Return the (X, Y) coordinate for the center point of the cell that contains the specified text.  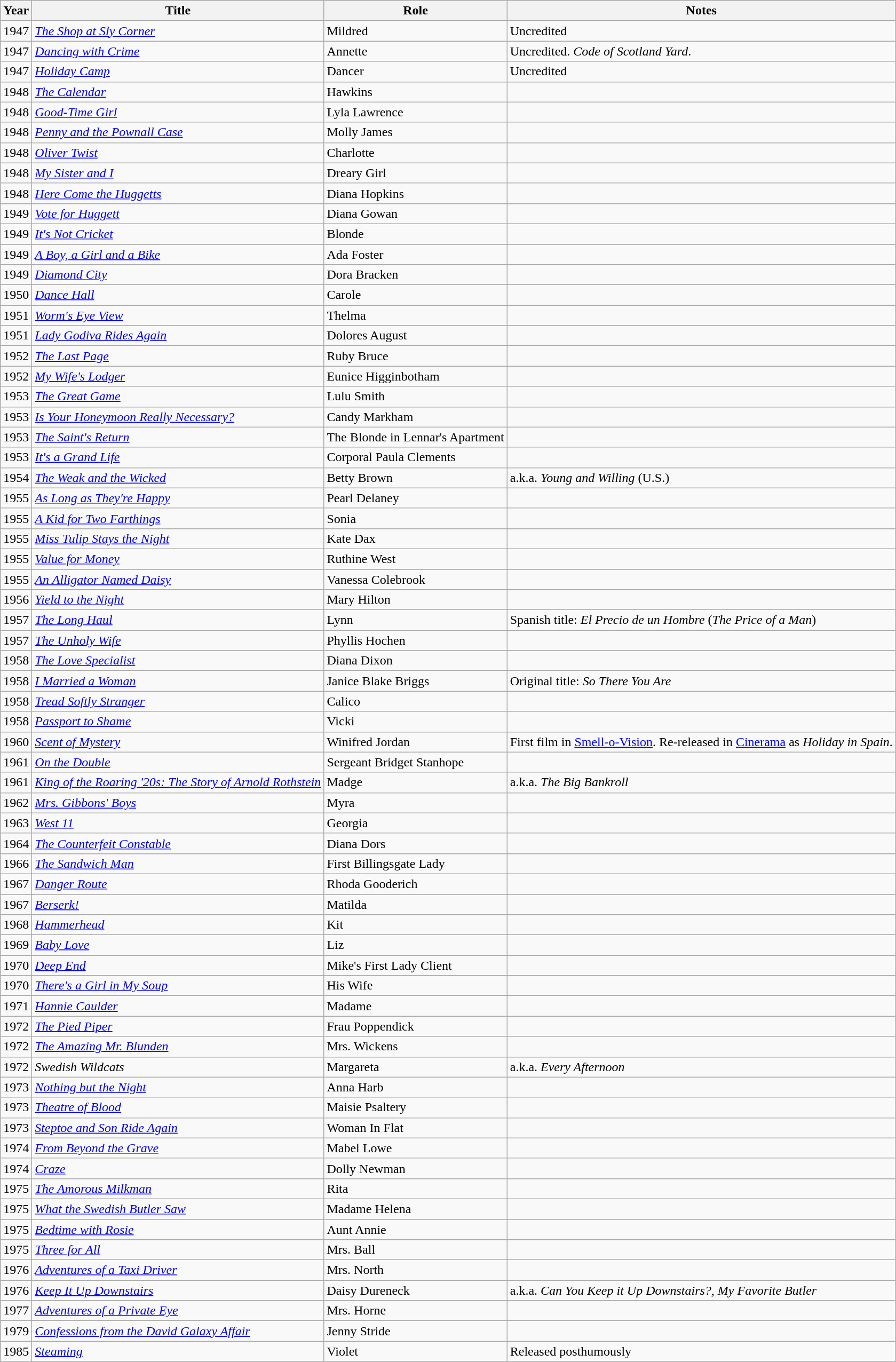
Diamond City (178, 275)
1954 (16, 478)
The Long Haul (178, 620)
1968 (16, 925)
Vanessa Colebrook (415, 579)
His Wife (415, 986)
Diana Gowan (415, 213)
a.k.a. Every Afternoon (701, 1067)
Mrs. Horne (415, 1311)
Myra (415, 803)
Value for Money (178, 559)
The Calendar (178, 92)
West 11 (178, 823)
Lyla Lawrence (415, 112)
Lynn (415, 620)
Is Your Honeymoon Really Necessary? (178, 417)
Diana Dixon (415, 661)
Role (415, 11)
Dolores August (415, 336)
1964 (16, 843)
Mary Hilton (415, 600)
Anna Harb (415, 1087)
Oliver Twist (178, 153)
The Last Page (178, 356)
Dancer (415, 72)
Mrs. Gibbons' Boys (178, 803)
Mrs. Ball (415, 1250)
Aunt Annie (415, 1229)
a.k.a. Can You Keep it Up Downstairs?, My Favorite Butler (701, 1290)
The Counterfeit Constable (178, 843)
As Long as They're Happy (178, 498)
Molly James (415, 132)
Thelma (415, 315)
Original title: So There You Are (701, 681)
Released posthumously (701, 1351)
Worm's Eye View (178, 315)
Notes (701, 11)
A Kid for Two Farthings (178, 518)
The Pied Piper (178, 1026)
1985 (16, 1351)
Lulu Smith (415, 397)
Spanish title: El Precio de un Hombre (The Price of a Man) (701, 620)
Dancing with Crime (178, 51)
Madge (415, 782)
Mrs. Wickens (415, 1047)
1977 (16, 1311)
Dreary Girl (415, 173)
1956 (16, 600)
Kit (415, 925)
Mildred (415, 31)
There's a Girl in My Soup (178, 986)
Steptoe and Son Ride Again (178, 1128)
Diana Hopkins (415, 193)
Tread Softly Stranger (178, 701)
Hawkins (415, 92)
Janice Blake Briggs (415, 681)
The Amazing Mr. Blunden (178, 1047)
1979 (16, 1331)
Dance Hall (178, 295)
1960 (16, 742)
Swedish Wildcats (178, 1067)
Miss Tulip Stays the Night (178, 539)
1950 (16, 295)
Madame Helena (415, 1209)
Yield to the Night (178, 600)
The Saint's Return (178, 437)
Woman In Flat (415, 1128)
a.k.a. Young and Willing (U.S.) (701, 478)
King of the Roaring '20s: The Story of Arnold Rothstein (178, 782)
1971 (16, 1006)
The Amorous Milkman (178, 1189)
I Married a Woman (178, 681)
Liz (415, 945)
Scent of Mystery (178, 742)
Adventures of a Private Eye (178, 1311)
The Blonde in Lennar's Apartment (415, 437)
Carole (415, 295)
Three for All (178, 1250)
Diana Dors (415, 843)
Georgia (415, 823)
From Beyond the Grave (178, 1148)
Here Come the Huggetts (178, 193)
Jenny Stride (415, 1331)
Dolly Newman (415, 1168)
Confessions from the David Galaxy Affair (178, 1331)
Maisie Psaltery (415, 1107)
An Alligator Named Daisy (178, 579)
Nothing but the Night (178, 1087)
Ruby Bruce (415, 356)
Holiday Camp (178, 72)
a.k.a. The Big Bankroll (701, 782)
My Wife's Lodger (178, 376)
Mrs. North (415, 1270)
Ada Foster (415, 255)
Margareta (415, 1067)
Steaming (178, 1351)
1969 (16, 945)
Adventures of a Taxi Driver (178, 1270)
The Love Specialist (178, 661)
Betty Brown (415, 478)
A Boy, a Girl and a Bike (178, 255)
Pearl Delaney (415, 498)
1963 (16, 823)
First Billingsgate Lady (415, 864)
The Sandwich Man (178, 864)
Berserk! (178, 905)
The Weak and the Wicked (178, 478)
Theatre of Blood (178, 1107)
Vote for Huggett (178, 213)
Calico (415, 701)
Sonia (415, 518)
The Shop at Sly Corner (178, 31)
Charlotte (415, 153)
Hannie Caulder (178, 1006)
Annette (415, 51)
Eunice Higginbotham (415, 376)
Craze (178, 1168)
Hammerhead (178, 925)
Uncredited. Code of Scotland Yard. (701, 51)
Violet (415, 1351)
Blonde (415, 234)
Penny and the Pownall Case (178, 132)
Good-Time Girl (178, 112)
Year (16, 11)
Keep It Up Downstairs (178, 1290)
Passport to Shame (178, 722)
Matilda (415, 905)
Ruthine West (415, 559)
Vicki (415, 722)
Lady Godiva Rides Again (178, 336)
Dora Bracken (415, 275)
It's Not Cricket (178, 234)
Bedtime with Rosie (178, 1229)
1962 (16, 803)
Phyllis Hochen (415, 640)
Mike's First Lady Client (415, 965)
Mabel Lowe (415, 1148)
Rita (415, 1189)
Sergeant Bridget Stanhope (415, 762)
My Sister and I (178, 173)
The Great Game (178, 397)
Danger Route (178, 884)
Daisy Dureneck (415, 1290)
Rhoda Gooderich (415, 884)
Winifred Jordan (415, 742)
The Unholy Wife (178, 640)
Madame (415, 1006)
Corporal Paula Clements (415, 457)
Kate Dax (415, 539)
Frau Poppendick (415, 1026)
Candy Markham (415, 417)
Title (178, 11)
Baby Love (178, 945)
It's a Grand Life (178, 457)
What the Swedish Butler Saw (178, 1209)
Deep End (178, 965)
On the Double (178, 762)
1966 (16, 864)
First film in Smell-o-Vision. Re-released in Cinerama as Holiday in Spain. (701, 742)
